Capture the cell that displays the provided text and extract its [x, y] central coordinate. 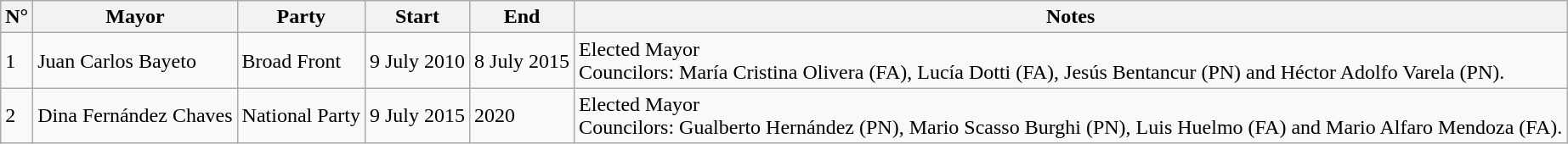
9 July 2015 [416, 115]
Juan Carlos Bayeto [135, 61]
Notes [1071, 17]
1 [17, 61]
National Party [301, 115]
N° [17, 17]
Elected Mayor Councilors: María Cristina Olivera (FA), Lucía Dotti (FA), Jesús Bentancur (PN) and Héctor Adolfo Varela (PN). [1071, 61]
End [522, 17]
Party [301, 17]
Start [416, 17]
2 [17, 115]
Elected Mayor Councilors: Gualberto Hernández (PN), Mario Scasso Burghi (PN), Luis Huelmo (FA) and Mario Alfaro Mendoza (FA). [1071, 115]
Dina Fernández Chaves [135, 115]
2020 [522, 115]
9 July 2010 [416, 61]
Broad Front [301, 61]
Mayor [135, 17]
8 July 2015 [522, 61]
